Find where the given text appears and provide that cell's center as (x, y) coordinate. 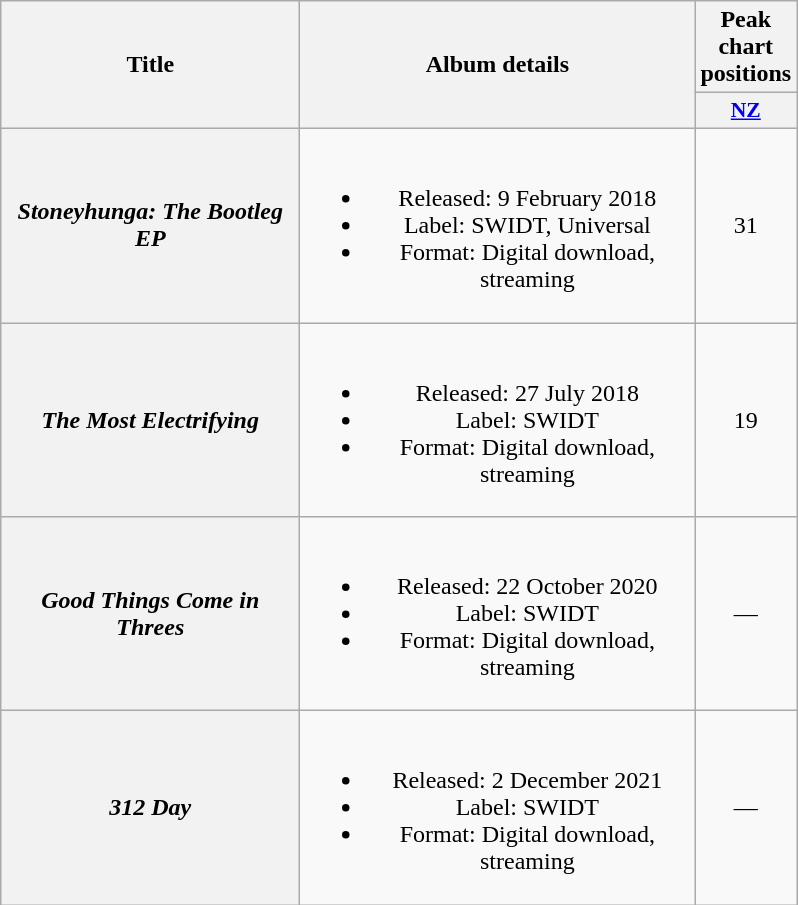
31 (746, 225)
Peak chart positions (746, 47)
Released: 22 October 2020Label: SWIDTFormat: Digital download, streaming (498, 614)
The Most Electrifying (150, 419)
Released: 27 July 2018Label: SWIDTFormat: Digital download, streaming (498, 419)
Title (150, 65)
312 Day (150, 808)
Released: 2 December 2021Label: SWIDTFormat: Digital download, streaming (498, 808)
Stoneyhunga: The Bootleg EP (150, 225)
19 (746, 419)
Released: 9 February 2018Label: SWIDT, UniversalFormat: Digital download, streaming (498, 225)
Album details (498, 65)
Good Things Come in Threes (150, 614)
NZ (746, 111)
